Detect which cell encompasses the target text, then output its (X, Y) center coordinate. 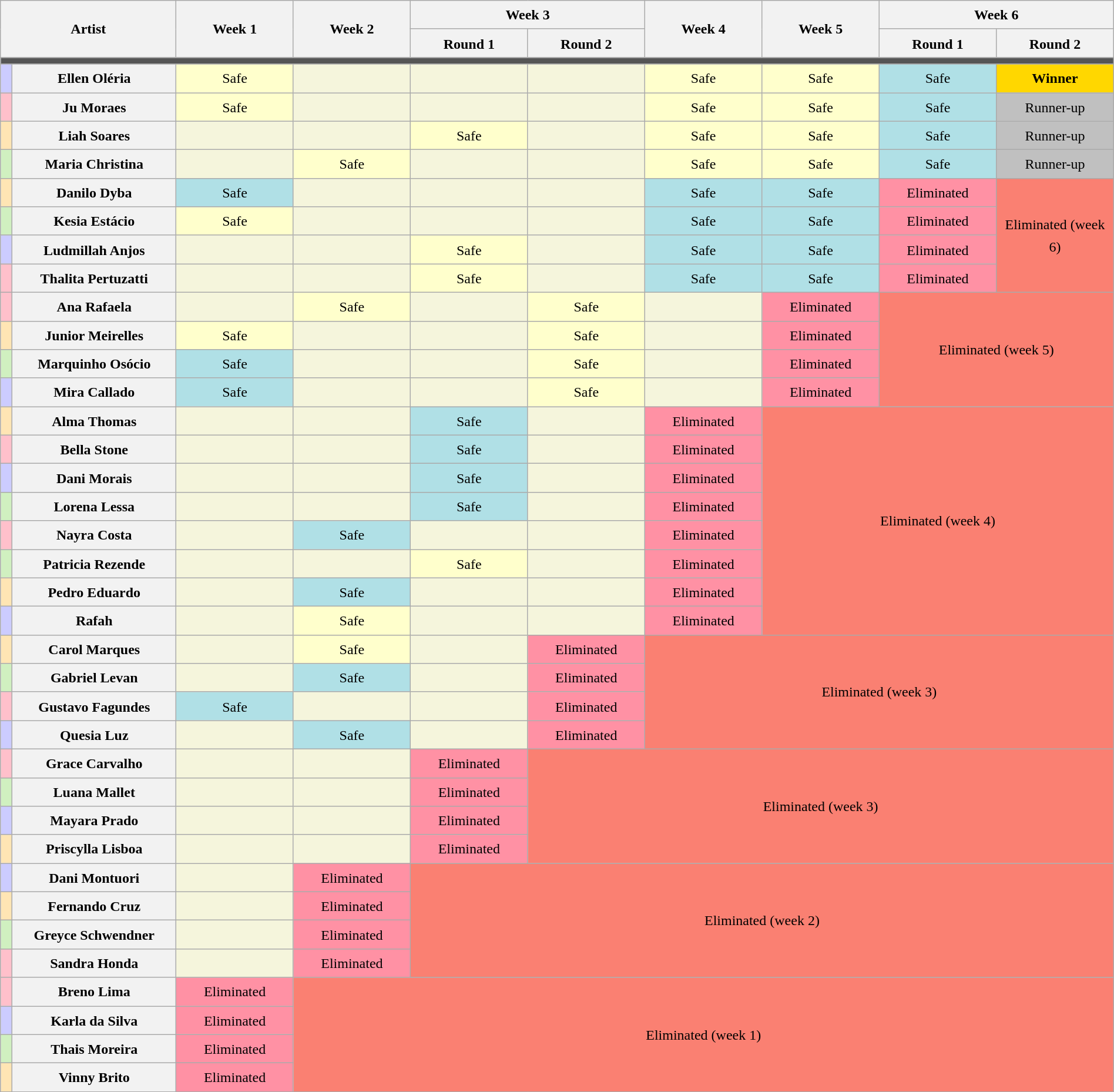
Alma Thomas (94, 421)
Eliminated (week 5) (996, 349)
Quesia Luz (94, 735)
Eliminated (week 2) (763, 920)
Maria Christina (94, 165)
Week 4 (703, 29)
Lorena Lessa (94, 507)
Week 5 (820, 29)
Ludmillah Anjos (94, 249)
Pedro Eduardo (94, 592)
Gabriel Levan (94, 678)
Sandra Honda (94, 963)
Week 3 (528, 15)
Vinny Brito (94, 1078)
Artist (88, 29)
Eliminated (week 4) (938, 521)
Ellen Oléria (94, 79)
Eliminated (week 1) (703, 1034)
Patricia Rezende (94, 563)
Dani Montuori (94, 878)
Greyce Schwendner (94, 934)
Luana Mallet (94, 792)
Ju Moraes (94, 107)
Rafah (94, 621)
Mira Callado (94, 393)
Dani Morais (94, 478)
Thais Moreira (94, 1049)
Bella Stone (94, 449)
Carol Marques (94, 649)
Thalita Pertuzatti (94, 279)
Grace Carvalho (94, 763)
Week 2 (351, 29)
Eliminated (week 6) (1055, 235)
Marquinho Osócio (94, 364)
Priscylla Lisboa (94, 849)
Mayara Prado (94, 820)
Week 6 (996, 15)
Danilo Dyba (94, 193)
Fernando Cruz (94, 906)
Liah Soares (94, 135)
Karla da Silva (94, 1020)
Junior Meirelles (94, 335)
Gustavo Fagundes (94, 706)
Winner (1055, 79)
Nayra Costa (94, 535)
Breno Lima (94, 992)
Ana Rafaela (94, 307)
Week 1 (235, 29)
Kesia Estácio (94, 221)
